Determine the (x, y) coordinate at the center of the cell enclosing the given text.  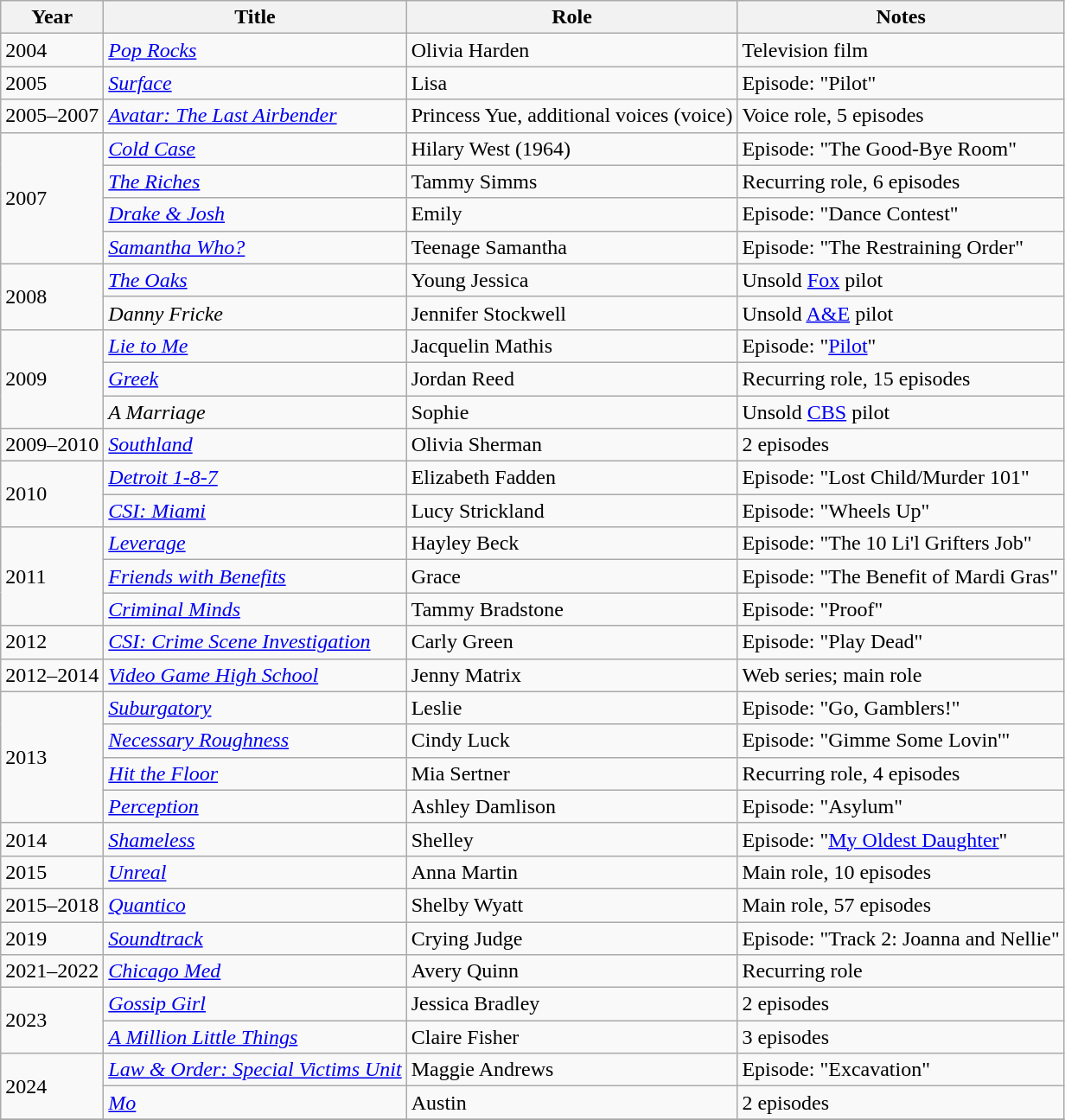
Danny Fricke (255, 313)
Jacquelin Mathis (572, 346)
Olivia Sherman (572, 445)
Shelley (572, 839)
Recurring role, 6 episodes (901, 181)
2011 (52, 576)
Recurring role, 4 episodes (901, 773)
2015 (52, 872)
Hit the Floor (255, 773)
2024 (52, 1086)
Episode: "Track 2: Joanna and Nellie" (901, 938)
Perception (255, 806)
Hayley Beck (572, 544)
Episode: "Lost Child/Murder 101" (901, 478)
Unsold CBS pilot (901, 412)
Lie to Me (255, 346)
2005–2007 (52, 116)
A Million Little Things (255, 1037)
Jessica Bradley (572, 1004)
Recurring role, 15 episodes (901, 379)
Episode: "Excavation" (901, 1070)
2021–2022 (52, 971)
Detroit 1-8-7 (255, 478)
Episode: "The 10 Li'l Grifters Job" (901, 544)
Jenny Matrix (572, 675)
Emily (572, 214)
Notes (901, 17)
2012 (52, 642)
Mia Sertner (572, 773)
2010 (52, 494)
2015–2018 (52, 905)
Carly Green (572, 642)
Episode: "My Oldest Daughter" (901, 839)
Title (255, 17)
Video Game High School (255, 675)
Crying Judge (572, 938)
Jordan Reed (572, 379)
Drake & Josh (255, 214)
Criminal Minds (255, 609)
2013 (52, 757)
Avery Quinn (572, 971)
Year (52, 17)
Episode: "Asylum" (901, 806)
Chicago Med (255, 971)
Tammy Bradstone (572, 609)
Episode: "Go, Gamblers!" (901, 708)
Law & Order: Special Victims Unit (255, 1070)
A Marriage (255, 412)
Teenage Samantha (572, 247)
2008 (52, 296)
2012–2014 (52, 675)
Quantico (255, 905)
Pop Rocks (255, 50)
Episode: "The Good-Bye Room" (901, 149)
Young Jessica (572, 280)
Grace (572, 576)
Leslie (572, 708)
Cindy Luck (572, 741)
Unsold A&E pilot (901, 313)
Gossip Girl (255, 1004)
Shameless (255, 839)
Shelby Wyatt (572, 905)
Tammy Simms (572, 181)
3 episodes (901, 1037)
Claire Fisher (572, 1037)
Maggie Andrews (572, 1070)
Princess Yue, additional voices (voice) (572, 116)
Surface (255, 83)
Episode: "The Benefit of Mardi Gras" (901, 576)
Hilary West (1964) (572, 149)
Leverage (255, 544)
2014 (52, 839)
The Oaks (255, 280)
2019 (52, 938)
2004 (52, 50)
2009–2010 (52, 445)
Olivia Harden (572, 50)
Samantha Who? (255, 247)
Greek (255, 379)
Friends with Benefits (255, 576)
Jennifer Stockwell (572, 313)
Elizabeth Fadden (572, 478)
Lucy Strickland (572, 511)
2005 (52, 83)
Role (572, 17)
Ashley Damlison (572, 806)
Anna Martin (572, 872)
Avatar: The Last Airbender (255, 116)
Unreal (255, 872)
CSI: Crime Scene Investigation (255, 642)
Southland (255, 445)
Main role, 57 episodes (901, 905)
Lisa (572, 83)
2007 (52, 198)
Soundtrack (255, 938)
Television film (901, 50)
Mo (255, 1103)
2009 (52, 379)
The Riches (255, 181)
Necessary Roughness (255, 741)
Main role, 10 episodes (901, 872)
Episode: "Dance Contest" (901, 214)
CSI: Miami (255, 511)
Suburgatory (255, 708)
Web series; main role (901, 675)
Unsold Fox pilot (901, 280)
Cold Case (255, 149)
Episode: "Proof" (901, 609)
Episode: "Wheels Up" (901, 511)
Voice role, 5 episodes (901, 116)
Episode: "Gimme Some Lovin'" (901, 741)
Recurring role (901, 971)
Episode: "The Restraining Order" (901, 247)
Austin (572, 1103)
Episode: "Play Dead" (901, 642)
Sophie (572, 412)
2023 (52, 1021)
